Pinpoint the cell where the given text exists, returning its [X, Y] midpoint coordinate. 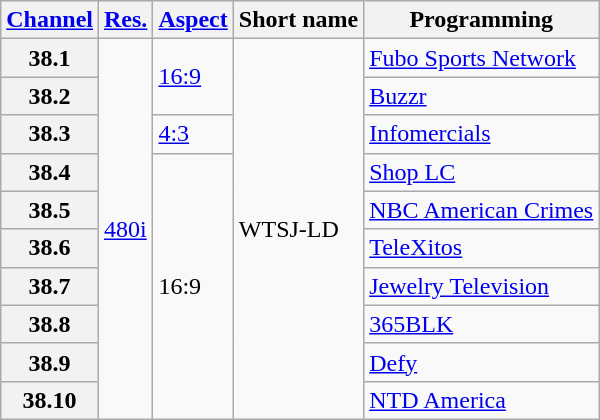
NBC American Crimes [482, 210]
Jewelry Television [482, 286]
Short name [298, 20]
Aspect [193, 20]
Fubo Sports Network [482, 58]
4:3 [193, 134]
Channel [50, 20]
365BLK [482, 324]
38.2 [50, 96]
Defy [482, 362]
38.5 [50, 210]
38.8 [50, 324]
38.10 [50, 400]
480i [126, 230]
38.3 [50, 134]
TeleXitos [482, 248]
WTSJ-LD [298, 230]
Res. [126, 20]
38.1 [50, 58]
Infomercials [482, 134]
Shop LC [482, 172]
38.9 [50, 362]
38.4 [50, 172]
NTD America [482, 400]
Buzzr [482, 96]
38.6 [50, 248]
38.7 [50, 286]
Programming [482, 20]
